Capture the cell that displays the provided text and extract its [x, y] central coordinate. 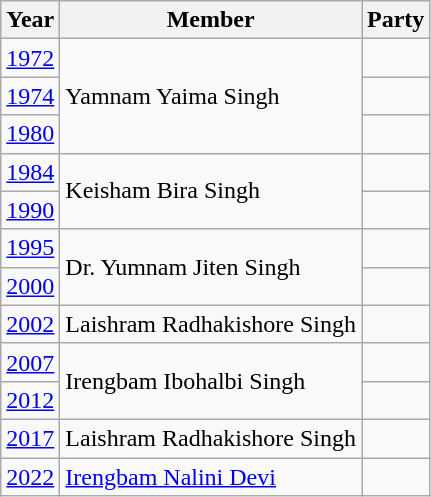
Party [396, 20]
2017 [30, 438]
1990 [30, 210]
1980 [30, 134]
Year [30, 20]
Member [211, 20]
2002 [30, 324]
Keisham Bira Singh [211, 191]
2022 [30, 477]
2007 [30, 362]
2012 [30, 400]
1972 [30, 58]
Irengbam Nalini Devi [211, 477]
1974 [30, 96]
Dr. Yumnam Jiten Singh [211, 267]
2000 [30, 286]
Yamnam Yaima Singh [211, 96]
1995 [30, 248]
Irengbam Ibohalbi Singh [211, 381]
1984 [30, 172]
